Capture the cell that displays the provided text and extract its [X, Y] central coordinate. 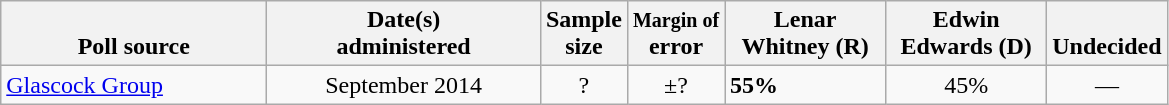
45% [966, 85]
Poll source [134, 34]
Glascock Group [134, 85]
Date(s)administered [404, 34]
EdwinEdwards (D) [966, 34]
Samplesize [584, 34]
September 2014 [404, 85]
Margin oferror [676, 34]
55% [806, 85]
LenarWhitney (R) [806, 34]
Undecided [1107, 34]
? [584, 85]
— [1107, 85]
±? [676, 85]
